Find where the given text appears and provide that cell's center as (x, y) coordinate. 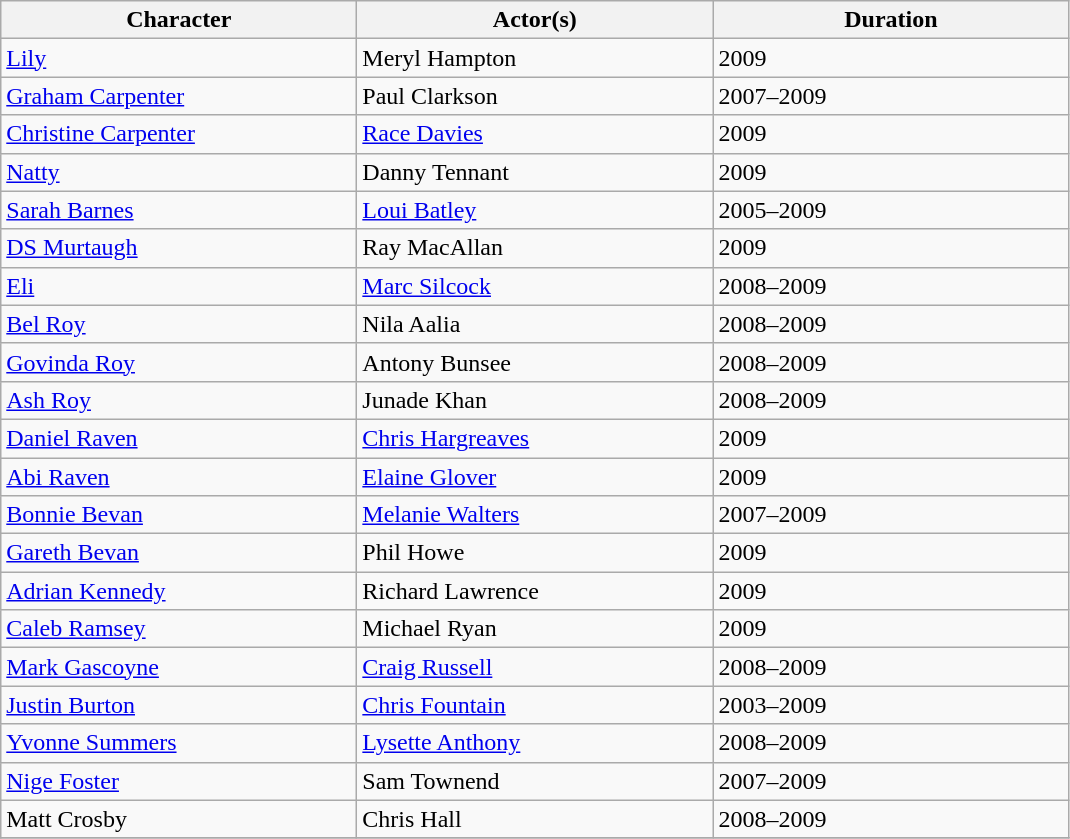
Justin Burton (179, 705)
Junade Khan (535, 400)
Bel Roy (179, 324)
Daniel Raven (179, 438)
Mark Gascoyne (179, 667)
Nila Aalia (535, 324)
Ray MacAllan (535, 248)
Marc Silcock (535, 286)
Graham Carpenter (179, 96)
Race Davies (535, 134)
Meryl Hampton (535, 58)
Lily (179, 58)
Sam Townend (535, 781)
Ash Roy (179, 400)
Sarah Barnes (179, 210)
Yvonne Summers (179, 743)
Nige Foster (179, 781)
Loui Batley (535, 210)
Govinda Roy (179, 362)
Phil Howe (535, 553)
Actor(s) (535, 20)
Chris Hargreaves (535, 438)
Christine Carpenter (179, 134)
Chris Fountain (535, 705)
Antony Bunsee (535, 362)
Michael Ryan (535, 629)
Gareth Bevan (179, 553)
Adrian Kennedy (179, 591)
2003–2009 (891, 705)
Danny Tennant (535, 172)
Chris Hall (535, 819)
Abi Raven (179, 477)
Melanie Walters (535, 515)
Paul Clarkson (535, 96)
Character (179, 20)
Elaine Glover (535, 477)
2005–2009 (891, 210)
Caleb Ramsey (179, 629)
Matt Crosby (179, 819)
DS Murtaugh (179, 248)
Richard Lawrence (535, 591)
Craig Russell (535, 667)
Duration (891, 20)
Lysette Anthony (535, 743)
Bonnie Bevan (179, 515)
Natty (179, 172)
Eli (179, 286)
